Capture the cell that displays the provided text and extract its (x, y) central coordinate. 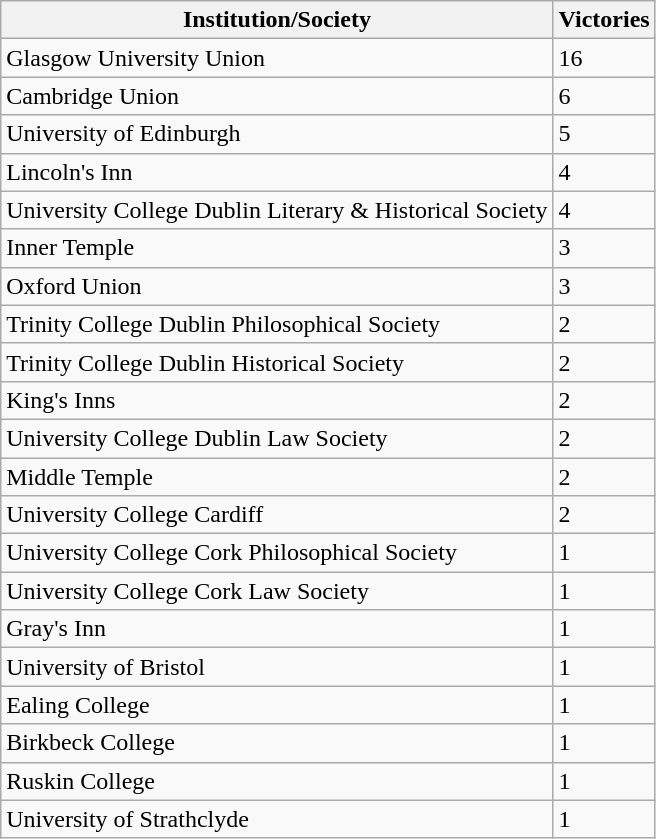
University College Cardiff (277, 515)
Birkbeck College (277, 743)
Institution/Society (277, 20)
Lincoln's Inn (277, 172)
University of Strathclyde (277, 819)
16 (604, 58)
Oxford Union (277, 286)
Ruskin College (277, 781)
University College Dublin Law Society (277, 438)
King's Inns (277, 400)
Trinity College Dublin Historical Society (277, 362)
University of Edinburgh (277, 134)
Victories (604, 20)
Inner Temple (277, 248)
Cambridge Union (277, 96)
University College Cork Philosophical Society (277, 553)
Glasgow University Union (277, 58)
Gray's Inn (277, 629)
Middle Temple (277, 477)
6 (604, 96)
5 (604, 134)
University College Cork Law Society (277, 591)
Ealing College (277, 705)
University of Bristol (277, 667)
University College Dublin Literary & Historical Society (277, 210)
Trinity College Dublin Philosophical Society (277, 324)
